Search for the cell housing the specified text and yield its (x, y) center coordinate. 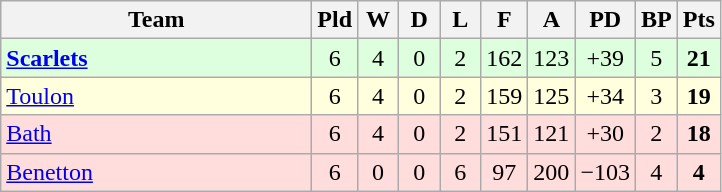
Scarlets (156, 58)
200 (552, 172)
121 (552, 134)
F (504, 20)
159 (504, 96)
PD (606, 20)
151 (504, 134)
+39 (606, 58)
−103 (606, 172)
18 (698, 134)
162 (504, 58)
Bath (156, 134)
L (460, 20)
125 (552, 96)
+30 (606, 134)
A (552, 20)
Pld (335, 20)
D (420, 20)
97 (504, 172)
Pts (698, 20)
+34 (606, 96)
3 (656, 96)
Benetton (156, 172)
Toulon (156, 96)
5 (656, 58)
21 (698, 58)
BP (656, 20)
123 (552, 58)
19 (698, 96)
W (378, 20)
Team (156, 20)
